Capture the cell that displays the provided text and extract its (X, Y) central coordinate. 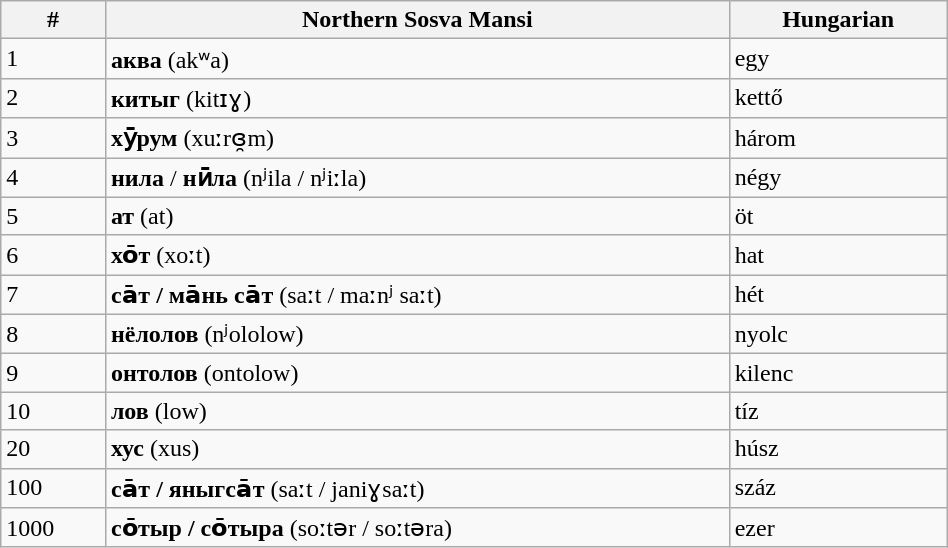
аква (akʷa) (417, 59)
kilenc (838, 373)
100 (54, 488)
száz (838, 488)
5 (54, 216)
хус (xus) (417, 449)
Northern Sosva Mansi (417, 20)
20 (54, 449)
6 (54, 255)
Hungarian (838, 20)
хо̄т (xoːt) (417, 255)
са̄т / яныгса̄т (saːt / janiɣsaːt) (417, 488)
ezer (838, 528)
hét (838, 295)
са̄т / ма̄нь са̄т (saːt / maːnʲ saːt) (417, 295)
10 (54, 411)
1 (54, 59)
kettő (838, 98)
tíz (838, 411)
négy (838, 178)
4 (54, 178)
онтолов (ontolow) (417, 373)
nyolc (838, 334)
нила / нӣла (nʲila / nʲiːla) (417, 178)
1000 (54, 528)
лов (low) (417, 411)
öt (838, 216)
hat (838, 255)
3 (54, 138)
хӯрум (xuːrɞ̯m) (417, 138)
2 (54, 98)
8 (54, 334)
három (838, 138)
egy (838, 59)
нёлолов (nʲololow) (417, 334)
9 (54, 373)
со̄тыр / со̄тыра (soːtər / soːtəra) (417, 528)
китыг (kitɪɣ) (417, 98)
# (54, 20)
ат (at) (417, 216)
7 (54, 295)
húsz (838, 449)
